For the text-containing cell, return its midpoint in (X, Y) coordinate format. 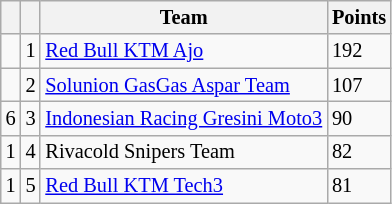
192 (359, 51)
90 (359, 118)
4 (31, 152)
Red Bull KTM Tech3 (184, 186)
2 (31, 85)
107 (359, 85)
82 (359, 152)
Points (359, 17)
Red Bull KTM Ajo (184, 51)
3 (31, 118)
6 (11, 118)
Solunion GasGas Aspar Team (184, 85)
Team (184, 17)
5 (31, 186)
Indonesian Racing Gresini Moto3 (184, 118)
81 (359, 186)
Rivacold Snipers Team (184, 152)
